Locate the cell with the specified text and output its [x, y] center coordinate. 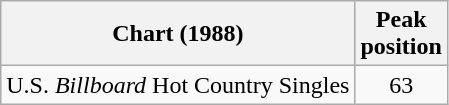
Peakposition [401, 34]
U.S. Billboard Hot Country Singles [178, 85]
Chart (1988) [178, 34]
63 [401, 85]
